Determine the (X, Y) coordinate at the center of the cell enclosing the given text.  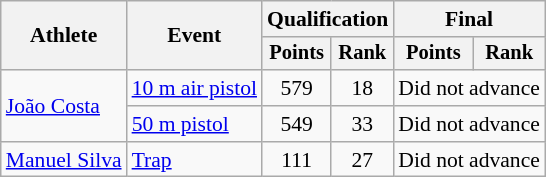
João Costa (64, 106)
Qualification (328, 19)
Final (469, 19)
549 (296, 124)
Event (194, 36)
50 m pistol (194, 124)
33 (362, 124)
Athlete (64, 36)
18 (362, 88)
579 (296, 88)
10 m air pistol (194, 88)
